From the cell containing the given text, extract its center point as [x, y] coordinate. 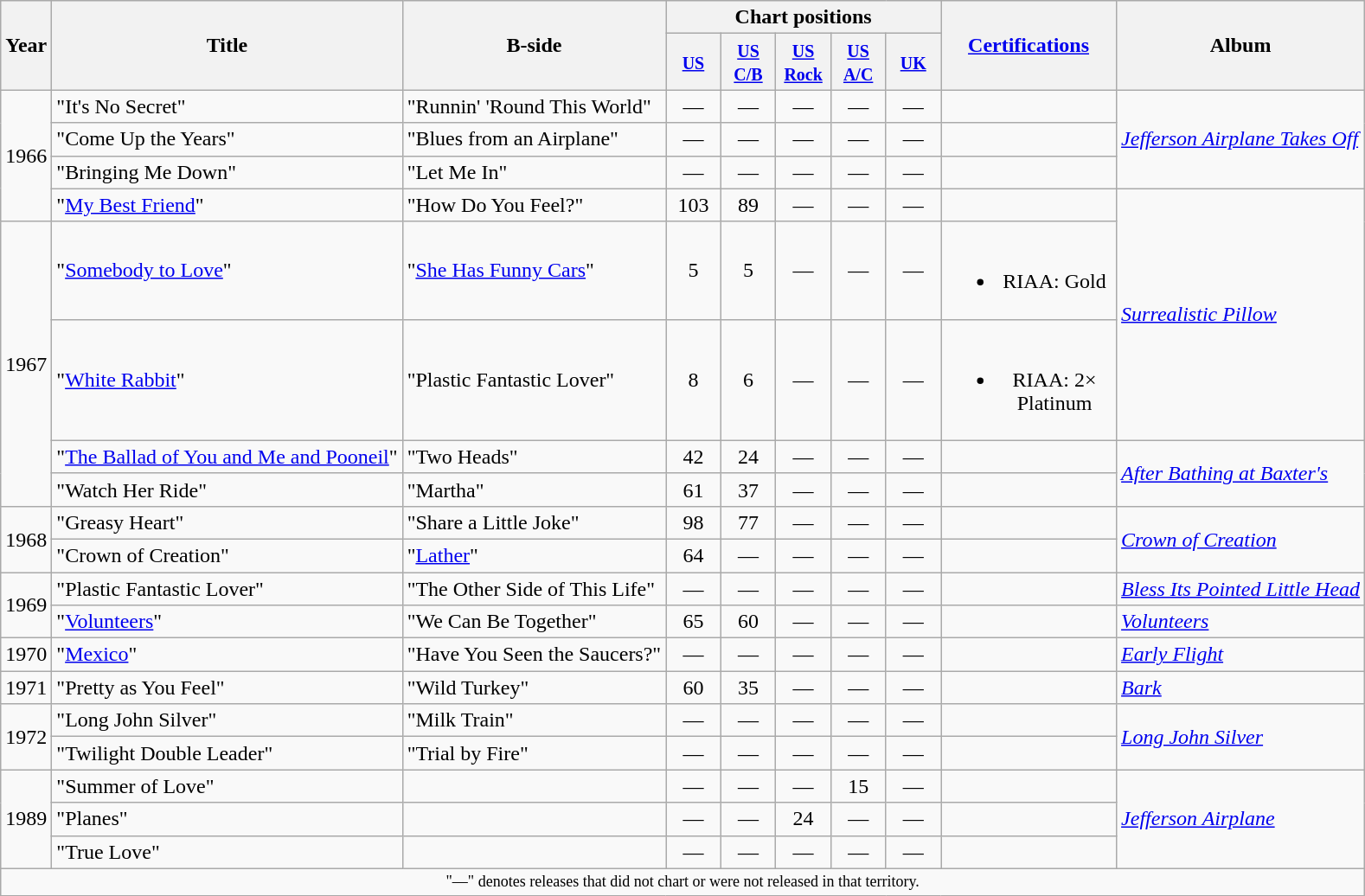
Crown of Creation [1240, 539]
US [694, 62]
61 [694, 490]
"Pretty as You Feel" [227, 688]
1971 [26, 688]
"White Rabbit" [227, 380]
"Two Heads" [535, 457]
"Let Me In" [535, 172]
8 [694, 380]
42 [694, 457]
US Rock [804, 62]
"Crown of Creation" [227, 555]
UK [913, 62]
Certifications [1029, 45]
"Volunteers" [227, 622]
65 [694, 622]
98 [694, 522]
"—" denotes releases that did not chart or were not released in that territory. [683, 882]
USA/C [858, 62]
Long John Silver [1240, 737]
1989 [26, 819]
103 [694, 205]
"Lather" [535, 555]
"Come Up the Years" [227, 139]
"Runnin' 'Round This World" [535, 106]
77 [748, 522]
"Trial by Fire" [535, 753]
1967 [26, 363]
Bless Its Pointed Little Head [1240, 589]
"My Best Friend" [227, 205]
Jefferson Airplane [1240, 819]
"Somebody to Love" [227, 270]
"Twilight Double Leader" [227, 753]
"Greasy Heart" [227, 522]
Volunteers [1240, 622]
"The Other Side of This Life" [535, 589]
Early Flight [1240, 655]
B-side [535, 45]
Jefferson Airplane Takes Off [1240, 139]
"Watch Her Ride" [227, 490]
"We Can Be Together" [535, 622]
"Long John Silver" [227, 720]
35 [748, 688]
RIAA: Gold [1029, 270]
15 [858, 786]
1969 [26, 605]
"She Has Funny Cars" [535, 270]
Title [227, 45]
"Share a Little Joke" [535, 522]
US C/B [748, 62]
After Bathing at Baxter's [1240, 473]
"Blues from an Airplane" [535, 139]
"Summer of Love" [227, 786]
"Have You Seen the Saucers?" [535, 655]
Year [26, 45]
Bark [1240, 688]
64 [694, 555]
Surrealistic Pillow [1240, 315]
"It's No Secret" [227, 106]
"How Do You Feel?" [535, 205]
"Martha" [535, 490]
Chart positions [804, 17]
"True Love" [227, 852]
1968 [26, 539]
1966 [26, 156]
89 [748, 205]
"The Ballad of You and Me and Pooneil" [227, 457]
"Milk Train" [535, 720]
"Mexico" [227, 655]
6 [748, 380]
"Bringing Me Down" [227, 172]
37 [748, 490]
Album [1240, 45]
1970 [26, 655]
1972 [26, 737]
"Planes" [227, 819]
RIAA: 2× Platinum [1029, 380]
"Wild Turkey" [535, 688]
